Identify which cell holds the provided text, then report its (X, Y) central coordinate. 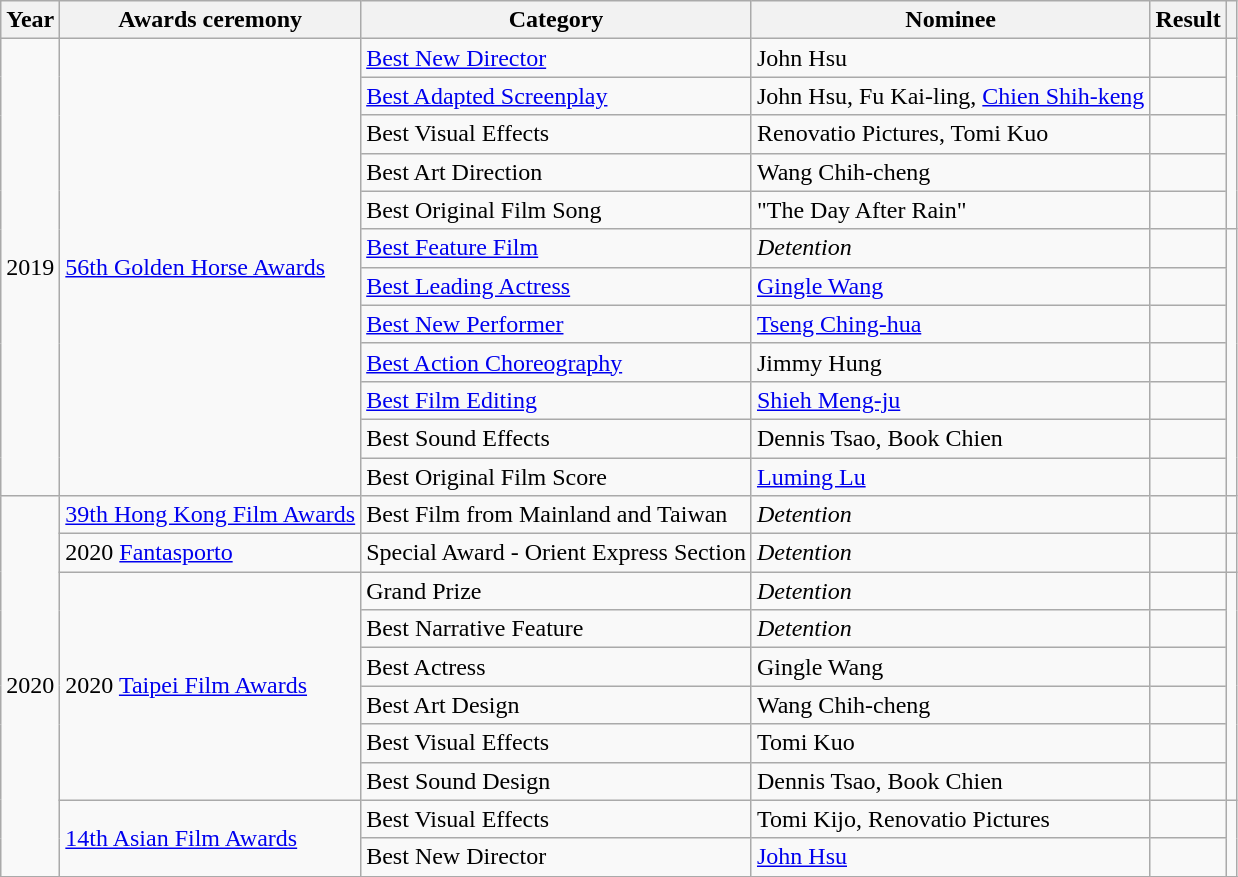
56th Golden Horse Awards (210, 268)
Best Art Design (556, 705)
Best Narrative Feature (556, 629)
Result (1188, 20)
2019 (30, 268)
2020 (30, 686)
Best Leading Actress (556, 286)
Best Feature Film (556, 248)
Best Adapted Screenplay (556, 96)
2020 Fantasporto (210, 553)
Best Art Direction (556, 172)
Best Original Film Song (556, 210)
Renovatio Pictures, Tomi Kuo (950, 134)
Shieh Meng-ju (950, 400)
John Hsu, Fu Kai-ling, Chien Shih-keng (950, 96)
Luming Lu (950, 477)
Best New Performer (556, 324)
Category (556, 20)
Best Action Choreography (556, 362)
Best Sound Design (556, 781)
Nominee (950, 20)
Tomi Kijo, Renovatio Pictures (950, 819)
2020 Taipei Film Awards (210, 686)
Best Actress (556, 667)
Jimmy Hung (950, 362)
Special Award - Orient Express Section (556, 553)
"The Day After Rain" (950, 210)
Awards ceremony (210, 20)
14th Asian Film Awards (210, 838)
Grand Prize (556, 591)
Year (30, 20)
Best Original Film Score (556, 477)
39th Hong Kong Film Awards (210, 515)
Best Film Editing (556, 400)
Best Film from Mainland and Taiwan (556, 515)
Tseng Ching-hua (950, 324)
Best Sound Effects (556, 438)
Tomi Kuo (950, 743)
